For the text-containing cell, return its midpoint in (x, y) coordinate format. 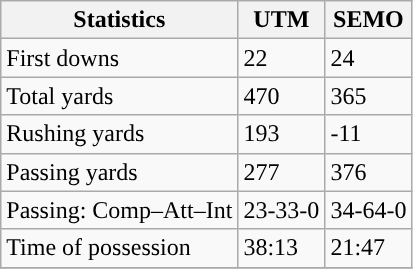
Statistics (120, 20)
34-64-0 (368, 210)
-11 (368, 134)
376 (368, 172)
24 (368, 58)
Total yards (120, 96)
Passing yards (120, 172)
21:47 (368, 248)
470 (282, 96)
193 (282, 134)
UTM (282, 20)
277 (282, 172)
22 (282, 58)
Time of possession (120, 248)
38:13 (282, 248)
Passing: Comp–Att–Int (120, 210)
365 (368, 96)
First downs (120, 58)
23-33-0 (282, 210)
Rushing yards (120, 134)
SEMO (368, 20)
